Pinpoint the cell where the given text exists, returning its (X, Y) midpoint coordinate. 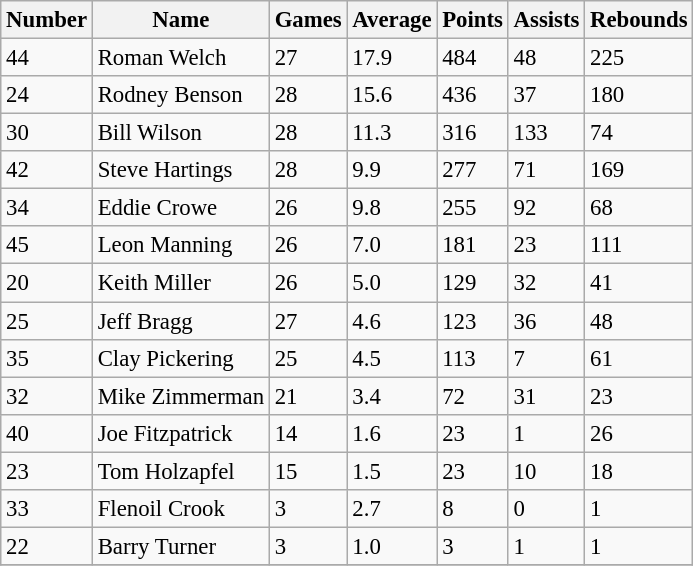
Flenoil Crook (180, 509)
24 (47, 95)
22 (47, 546)
Clay Pickering (180, 358)
129 (472, 283)
17.9 (392, 58)
277 (472, 170)
8 (472, 509)
169 (639, 170)
5.0 (392, 283)
1.5 (392, 471)
72 (472, 396)
Average (392, 20)
41 (639, 283)
9.9 (392, 170)
180 (639, 95)
Points (472, 20)
111 (639, 245)
436 (472, 95)
11.3 (392, 133)
7 (546, 358)
225 (639, 58)
15 (308, 471)
74 (639, 133)
316 (472, 133)
Rebounds (639, 20)
71 (546, 170)
40 (47, 433)
9.8 (392, 208)
Bill Wilson (180, 133)
Name (180, 20)
44 (47, 58)
Jeff Bragg (180, 321)
Assists (546, 20)
34 (47, 208)
21 (308, 396)
1.6 (392, 433)
Keith Miller (180, 283)
7.0 (392, 245)
4.6 (392, 321)
92 (546, 208)
36 (546, 321)
113 (472, 358)
20 (47, 283)
Mike Zimmerman (180, 396)
45 (47, 245)
15.6 (392, 95)
68 (639, 208)
Number (47, 20)
14 (308, 433)
Joe Fitzpatrick (180, 433)
37 (546, 95)
255 (472, 208)
2.7 (392, 509)
Games (308, 20)
0 (546, 509)
35 (47, 358)
133 (546, 133)
33 (47, 509)
484 (472, 58)
Steve Hartings (180, 170)
Rodney Benson (180, 95)
61 (639, 358)
42 (47, 170)
123 (472, 321)
Eddie Crowe (180, 208)
10 (546, 471)
Tom Holzapfel (180, 471)
Leon Manning (180, 245)
3.4 (392, 396)
31 (546, 396)
30 (47, 133)
1.0 (392, 546)
Roman Welch (180, 58)
4.5 (392, 358)
Barry Turner (180, 546)
181 (472, 245)
18 (639, 471)
